Detect which cell encompasses the target text, then output its (x, y) center coordinate. 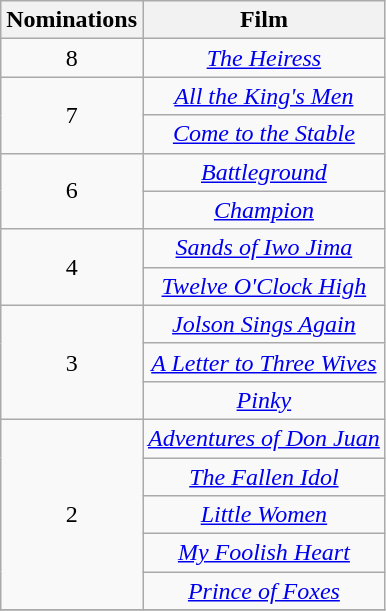
Prince of Foxes (264, 591)
Nominations (72, 20)
Little Women (264, 515)
Jolson Sings Again (264, 324)
A Letter to Three Wives (264, 362)
The Heiress (264, 58)
8 (72, 58)
3 (72, 362)
Champion (264, 210)
Adventures of Don Juan (264, 438)
Battleground (264, 172)
7 (72, 115)
My Foolish Heart (264, 553)
Pinky (264, 400)
4 (72, 267)
The Fallen Idol (264, 477)
Sands of Iwo Jima (264, 248)
2 (72, 514)
All the King's Men (264, 96)
Film (264, 20)
6 (72, 191)
Come to the Stable (264, 134)
Twelve O'Clock High (264, 286)
